Find where the given text appears and provide that cell's center as [x, y] coordinate. 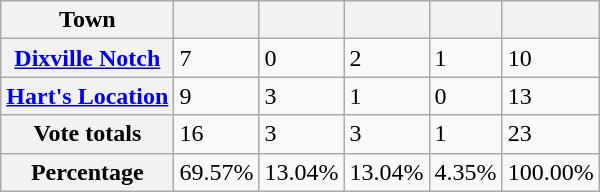
16 [216, 134]
13 [550, 96]
2 [386, 58]
23 [550, 134]
4.35% [466, 172]
Dixville Notch [88, 58]
10 [550, 58]
7 [216, 58]
Hart's Location [88, 96]
9 [216, 96]
69.57% [216, 172]
100.00% [550, 172]
Vote totals [88, 134]
Percentage [88, 172]
Town [88, 20]
